Find where the given text appears and provide that cell's center as [X, Y] coordinate. 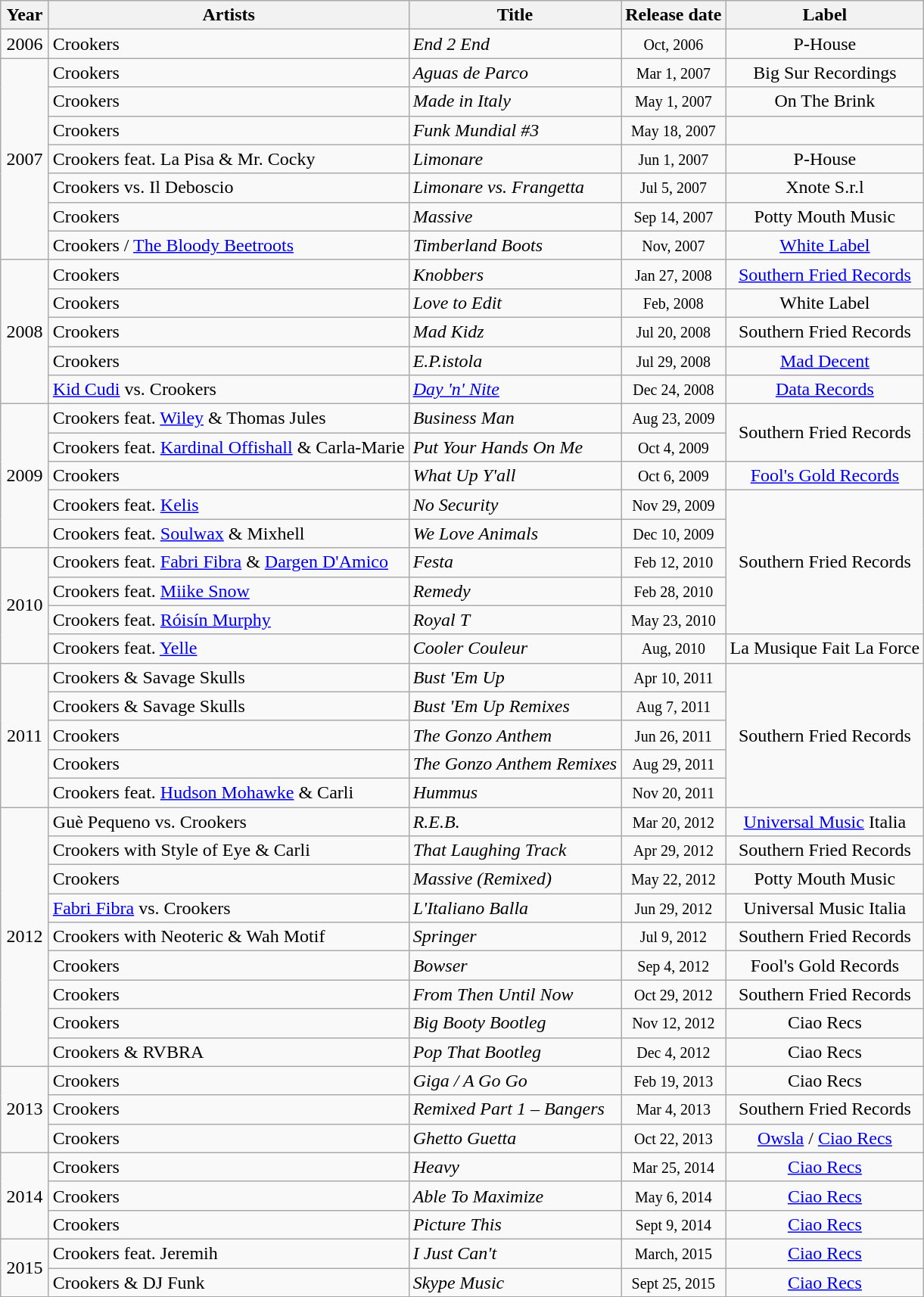
Mad Kidz [515, 331]
I Just Can't [515, 1253]
E.P.istola [515, 361]
Jul 5, 2007 [674, 188]
Aug, 2010 [674, 648]
Apr 29, 2012 [674, 851]
La Musique Fait La Force [825, 648]
Apr 10, 2011 [674, 677]
2008 [25, 331]
Heavy [515, 1167]
Hummus [515, 792]
Crookers with Neoteric & Wah Motif [229, 937]
2009 [25, 476]
From Then Until Now [515, 994]
2014 [25, 1196]
2010 [25, 605]
Knobbers [515, 274]
Oct 22, 2013 [674, 1138]
Feb 19, 2013 [674, 1081]
Kid Cudi vs. Crookers [229, 390]
2013 [25, 1109]
Crookers feat. Wiley & Thomas Jules [229, 418]
Remedy [515, 591]
Big Booty Bootleg [515, 1023]
Owsla / Ciao Recs [825, 1138]
2012 [25, 937]
Aug 23, 2009 [674, 418]
Artists [229, 15]
Crookers & DJ Funk [229, 1283]
Crookers feat. Kardinal Offishall & Carla-Marie [229, 447]
Jul 20, 2008 [674, 331]
Business Man [515, 418]
Sep 14, 2007 [674, 216]
Mad Decent [825, 361]
Nov 29, 2009 [674, 505]
Massive [515, 216]
March, 2015 [674, 1253]
Dec 10, 2009 [674, 533]
May 18, 2007 [674, 130]
May 1, 2007 [674, 101]
Nov 12, 2012 [674, 1023]
Big Sur Recordings [825, 73]
Bust 'Em Up [515, 677]
What Up Y'all [515, 476]
Mar 4, 2013 [674, 1109]
Nov 20, 2011 [674, 792]
Jul 29, 2008 [674, 361]
2007 [25, 159]
The Gonzo Anthem Remixes [515, 764]
Timberland Boots [515, 245]
Mar 20, 2012 [674, 821]
Put Your Hands On Me [515, 447]
Xnote S.r.l [825, 188]
May 23, 2010 [674, 620]
Crookers feat. Róisín Murphy [229, 620]
Oct 4, 2009 [674, 447]
Bust 'Em Up Remixes [515, 706]
Festa [515, 562]
Giga / A Go Go [515, 1081]
Oct, 2006 [674, 44]
Massive (Remixed) [515, 879]
Title [515, 15]
Crookers feat. Miike Snow [229, 591]
Limonare vs. Frangetta [515, 188]
Crookers feat. Fabri Fibra & Dargen D'Amico [229, 562]
R.E.B. [515, 821]
Mar 25, 2014 [674, 1167]
Oct 6, 2009 [674, 476]
Day 'n' Nite [515, 390]
Crookers / The Bloody Beetroots [229, 245]
Able To Maximize [515, 1196]
Cooler Couleur [515, 648]
Guè Pequeno vs. Crookers [229, 821]
Springer [515, 937]
May 6, 2014 [674, 1196]
L'Italiano Balla [515, 908]
Crookers feat. La Pisa & Mr. Cocky [229, 159]
Sept 25, 2015 [674, 1283]
Crookers feat. Yelle [229, 648]
Jun 29, 2012 [674, 908]
Bowser [515, 966]
The Gonzo Anthem [515, 735]
Remixed Part 1 – Bangers [515, 1109]
Limonare [515, 159]
Sept 9, 2014 [674, 1224]
Skype Music [515, 1283]
Crookers feat. Kelis [229, 505]
Feb 28, 2010 [674, 591]
Sep 4, 2012 [674, 966]
Data Records [825, 390]
Year [25, 15]
Fabri Fibra vs. Crookers [229, 908]
Made in Italy [515, 101]
We Love Animals [515, 533]
Nov, 2007 [674, 245]
Feb 12, 2010 [674, 562]
Crookers feat. Hudson Mohawke & Carli [229, 792]
Aug 29, 2011 [674, 764]
Aguas de Parco [515, 73]
Love to Edit [515, 303]
Dec 4, 2012 [674, 1052]
2015 [25, 1267]
Mar 1, 2007 [674, 73]
Oct 29, 2012 [674, 994]
Picture This [515, 1224]
Pop That Bootleg [515, 1052]
Label [825, 15]
On The Brink [825, 101]
Crookers vs. Il Deboscio [229, 188]
2006 [25, 44]
No Security [515, 505]
Aug 7, 2011 [674, 706]
2011 [25, 735]
Dec 24, 2008 [674, 390]
End 2 End [515, 44]
Jan 27, 2008 [674, 274]
Jun 26, 2011 [674, 735]
Release date [674, 15]
Crookers feat. Soulwax & Mixhell [229, 533]
May 22, 2012 [674, 879]
Jul 9, 2012 [674, 937]
Crookers with Style of Eye & Carli [229, 851]
Crookers feat. Jeremih [229, 1253]
That Laughing Track [515, 851]
Funk Mundial #3 [515, 130]
Crookers & RVBRA [229, 1052]
Royal T [515, 620]
Feb, 2008 [674, 303]
Ghetto Guetta [515, 1138]
Jun 1, 2007 [674, 159]
